Detect which cell encompasses the target text, then output its (x, y) center coordinate. 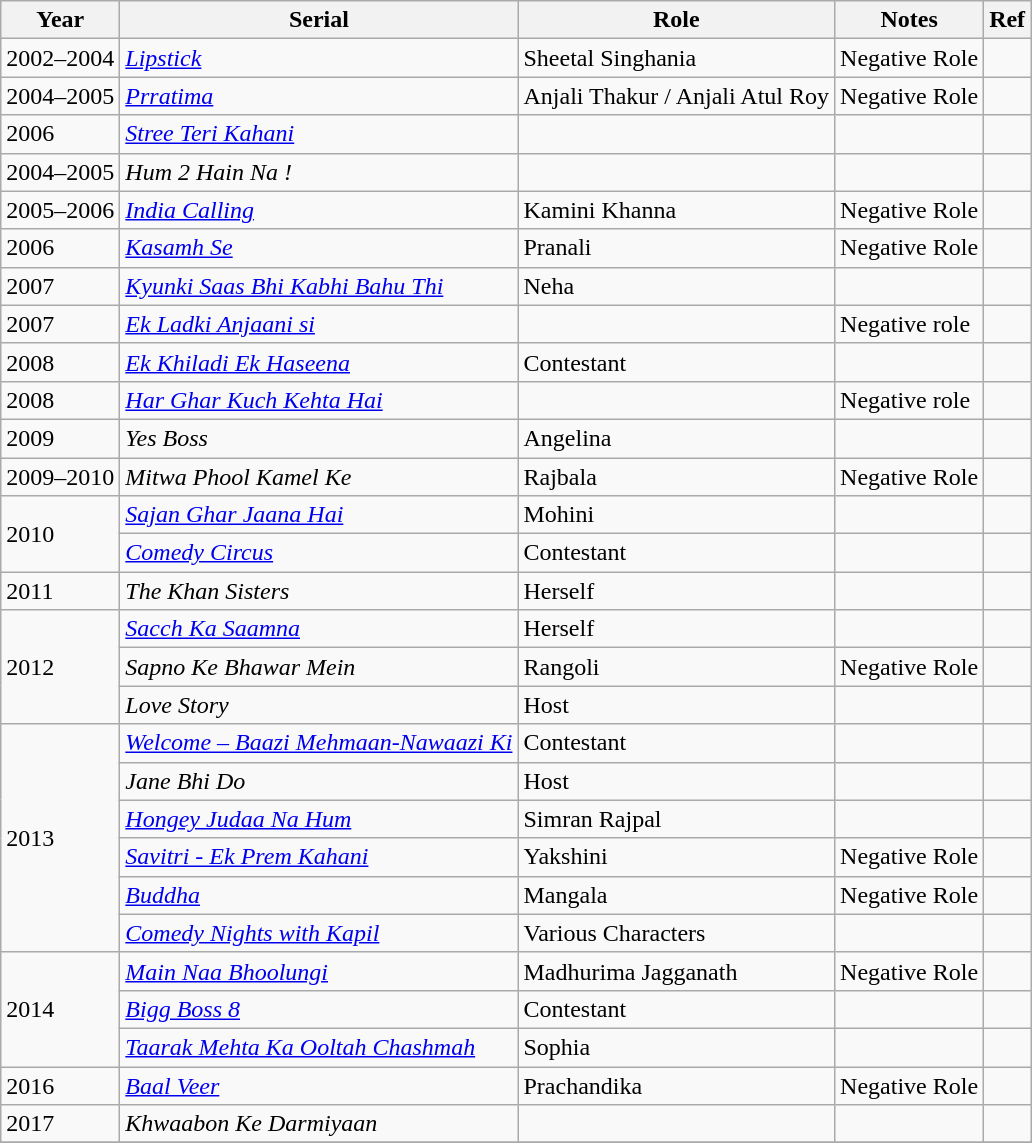
Main Naa Bhoolungi (319, 971)
2002–2004 (60, 58)
Serial (319, 20)
2009 (60, 438)
Hum 2 Hain Na ! (319, 172)
Ref (1008, 20)
The Khan Sisters (319, 591)
Anjali Thakur / Anjali Atul Roy (676, 96)
Sapno Ke Bhawar Mein (319, 667)
2010 (60, 534)
2009–2010 (60, 477)
Bigg Boss 8 (319, 1009)
Khwaabon Ke Darmiyaan (319, 1124)
2005–2006 (60, 210)
2014 (60, 1009)
Various Characters (676, 933)
Ek Khiladi Ek Haseena (319, 362)
Mangala (676, 895)
Yakshini (676, 857)
India Calling (319, 210)
Comedy Circus (319, 553)
Rajbala (676, 477)
Welcome – Baazi Mehmaan-Nawaazi Ki (319, 743)
Neha (676, 286)
Lipstick (319, 58)
Mitwa Phool Kamel Ke (319, 477)
Notes (910, 20)
Madhurima Jagganath (676, 971)
Rangoli (676, 667)
Taarak Mehta Ka Ooltah Chashmah (319, 1047)
Love Story (319, 705)
2013 (60, 838)
Ek Ladki Anjaani si (319, 324)
Comedy Nights with Kapil (319, 933)
Sophia (676, 1047)
2011 (60, 591)
Simran Rajpal (676, 819)
2016 (60, 1085)
Pranali (676, 248)
2012 (60, 667)
Sheetal Singhania (676, 58)
Sajan Ghar Jaana Hai (319, 515)
Kyunki Saas Bhi Kabhi Bahu Thi (319, 286)
Hongey Judaa Na Hum (319, 819)
Prratima (319, 96)
Stree Teri Kahani (319, 134)
Mohini (676, 515)
Kamini Khanna (676, 210)
Role (676, 20)
Angelina (676, 438)
Har Ghar Kuch Kehta Hai (319, 400)
2017 (60, 1124)
Prachandika (676, 1085)
Kasamh Se (319, 248)
Jane Bhi Do (319, 781)
Baal Veer (319, 1085)
Yes Boss (319, 438)
Buddha (319, 895)
Year (60, 20)
Savitri - Ek Prem Kahani (319, 857)
Sacch Ka Saamna (319, 629)
